Return [x, y] of the center of cell containing provided text 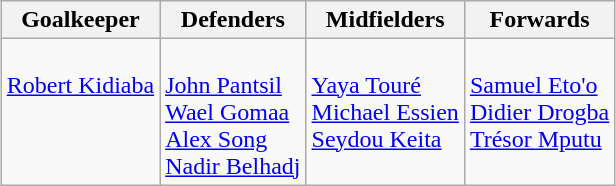
Samuel Eto'o Didier Drogba Trésor Mputu [539, 112]
Forwards [539, 20]
Robert Kidiaba [80, 112]
Goalkeeper [80, 20]
John Pantsil Wael Gomaa Alex Song Nadir Belhadj [233, 112]
Defenders [233, 20]
Midfielders [385, 20]
Yaya Touré Michael Essien Seydou Keita [385, 112]
